Provide the (x, y) coordinate of the cell's center where the given text is located.  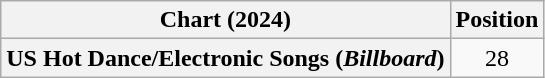
Position (497, 20)
28 (497, 58)
Chart (2024) (226, 20)
US Hot Dance/Electronic Songs (Billboard) (226, 58)
